Identify which cell holds the provided text, then report its [X, Y] central coordinate. 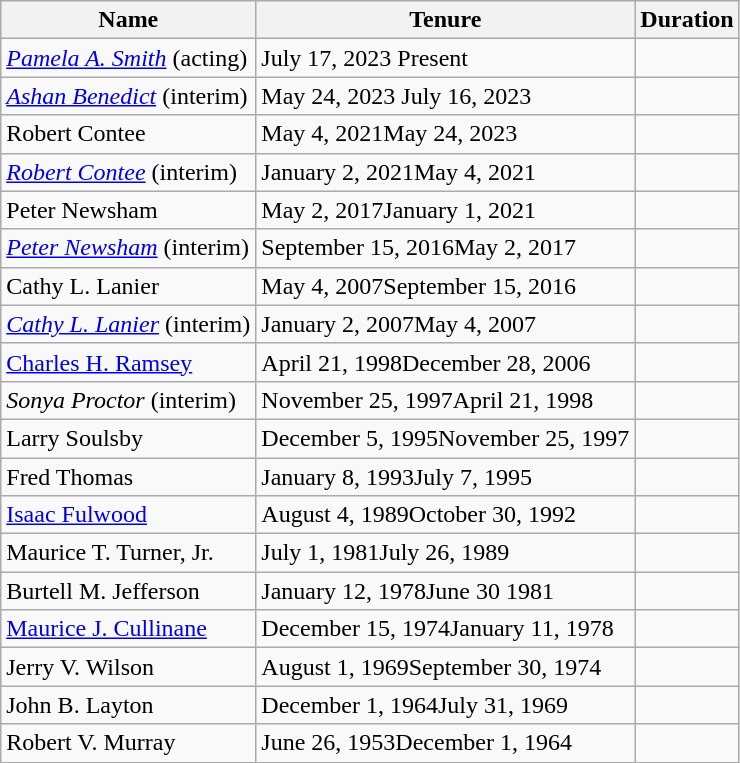
November 25, 1997April 21, 1998 [446, 400]
Jerry V. Wilson [128, 667]
Pamela A. Smith (acting) [128, 58]
May 2, 2017January 1, 2021 [446, 210]
July 1, 1981July 26, 1989 [446, 553]
August 1, 1969September 30, 1974 [446, 667]
May 4, 2007September 15, 2016 [446, 286]
January 2, 2021May 4, 2021 [446, 172]
September 15, 2016May 2, 2017 [446, 248]
Name [128, 20]
Robert Contee (interim) [128, 172]
Charles H. Ramsey [128, 362]
Peter Newsham (interim) [128, 248]
Tenure [446, 20]
January 2, 2007May 4, 2007 [446, 324]
January 12, 1978June 30 1981 [446, 591]
May 24, 2023 July 16, 2023 [446, 96]
July 17, 2023 Present [446, 58]
May 4, 2021May 24, 2023 [446, 134]
Cathy L. Lanier [128, 286]
Maurice T. Turner, Jr. [128, 553]
December 1, 1964July 31, 1969 [446, 705]
Duration [687, 20]
John B. Layton [128, 705]
Larry Soulsby [128, 438]
Isaac Fulwood [128, 515]
Fred Thomas [128, 477]
Robert Contee [128, 134]
January 8, 1993July 7, 1995 [446, 477]
Burtell M. Jefferson [128, 591]
April 21, 1998December 28, 2006 [446, 362]
Ashan Benedict (interim) [128, 96]
December 5, 1995November 25, 1997 [446, 438]
Maurice J. Cullinane [128, 629]
Peter Newsham [128, 210]
Robert V. Murray [128, 743]
August 4, 1989October 30, 1992 [446, 515]
June 26, 1953December 1, 1964 [446, 743]
Cathy L. Lanier (interim) [128, 324]
Sonya Proctor (interim) [128, 400]
December 15, 1974January 11, 1978 [446, 629]
